Pinpoint the cell where the given text exists, returning its (x, y) midpoint coordinate. 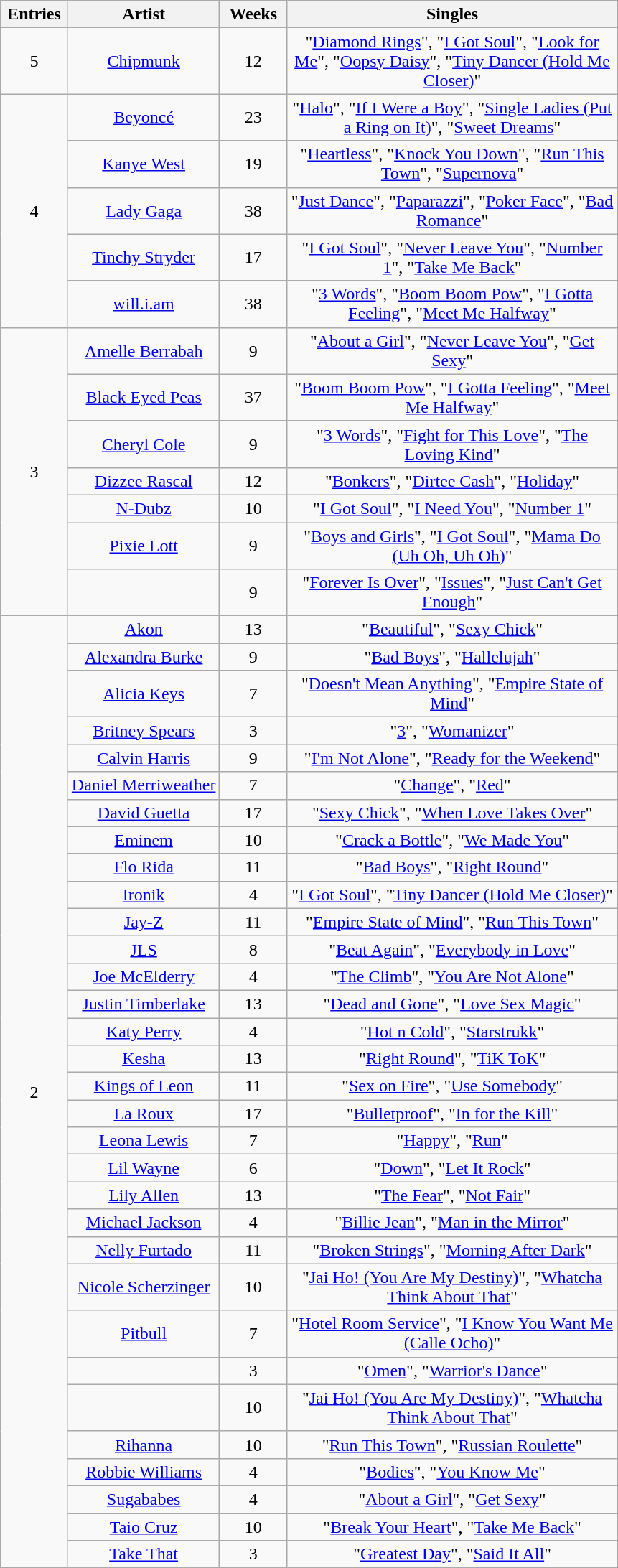
"Empire State of Mind", "Run This Town" (452, 922)
"Boys and Girls", "I Got Soul", "Mama Do (Uh Oh, Uh Oh)" (452, 546)
"Broken Strings", "Morning After Dark" (452, 1250)
N-Dubz (144, 508)
Chipmunk (144, 61)
Leona Lewis (144, 1141)
Weeks (253, 14)
David Guetta (144, 813)
"Dead and Gone", "Love Sex Magic" (452, 1004)
Kings of Leon (144, 1086)
Artist (144, 14)
37 (253, 398)
2 (34, 1092)
"Right Round", "TiK ToK" (452, 1059)
"About a Girl", "Get Sexy" (452, 1499)
Tinchy Stryder (144, 257)
"The Climb", "You Are Not Alone" (452, 976)
Taio Cruz (144, 1527)
Sugababes (144, 1499)
Flo Rida (144, 867)
5 (34, 61)
"I Got Soul", "Tiny Dancer (Hold Me Closer)" (452, 895)
Nicole Scherzinger (144, 1287)
"Happy", "Run" (452, 1141)
Pitbull (144, 1334)
Akon (144, 630)
JLS (144, 949)
"Greatest Day", "Said It All" (452, 1554)
Daniel Merriweather (144, 785)
"Hot n Cold", "Starstrukk" (452, 1032)
Britney Spears (144, 731)
"Bonkers", "Dirtee Cash", "Holiday" (452, 481)
"About a Girl", "Never Leave You", "Get Sexy" (452, 350)
Singles (452, 14)
"Diamond Rings", "I Got Soul", "Look for Me", "Oopsy Daisy", "Tiny Dancer (Hold Me Closer)" (452, 61)
23 (253, 118)
"3 Words", "Boom Boom Pow", "I Gotta Feeling", "Meet Me Halfway" (452, 304)
8 (253, 949)
"Run This Town", "Russian Roulette" (452, 1445)
"Bad Boys", "Hallelujah" (452, 657)
Eminem (144, 840)
Lady Gaga (144, 211)
6 (253, 1168)
"Bodies", "You Know Me" (452, 1472)
"Down", "Let It Rock" (452, 1168)
Pixie Lott (144, 546)
"Doesn't Mean Anything", "Empire State of Mind" (452, 694)
Beyoncé (144, 118)
"3 Words", "Fight for This Love", "The Loving Kind" (452, 444)
"Halo", "If I Were a Boy", "Single Ladies (Put a Ring on It)", "Sweet Dreams" (452, 118)
Joe McElderry (144, 976)
"Boom Boom Pow", "I Gotta Feeling", "Meet Me Halfway" (452, 398)
"I Got Soul", "I Need You", "Number 1" (452, 508)
"Bulletproof", "In for the Kill" (452, 1114)
Nelly Furtado (144, 1250)
19 (253, 164)
Calvin Harris (144, 758)
"Bad Boys", "Right Round" (452, 867)
"Beautiful", "Sexy Chick" (452, 630)
"Change", "Red" (452, 785)
"Hotel Room Service", "I Know You Want Me (Calle Ocho)" (452, 1334)
"Heartless", "Knock You Down", "Run This Town", "Supernova" (452, 164)
"3", "Womanizer" (452, 731)
Katy Perry (144, 1032)
Jay-Z (144, 922)
Alexandra Burke (144, 657)
Cheryl Cole (144, 444)
Rihanna (144, 1445)
"The Fear", "Not Fair" (452, 1195)
Black Eyed Peas (144, 398)
Alicia Keys (144, 694)
"Billie Jean", "Man in the Mirror" (452, 1223)
"Sex on Fire", "Use Somebody" (452, 1086)
Amelle Berrabah (144, 350)
Entries (34, 14)
La Roux (144, 1114)
Lil Wayne (144, 1168)
"Omen", "Warrior's Dance" (452, 1371)
"I'm Not Alone", "Ready for the Weekend" (452, 758)
"Beat Again", "Everybody in Love" (452, 949)
"Just Dance", "Paparazzi", "Poker Face", "Bad Romance" (452, 211)
Justin Timberlake (144, 1004)
Kanye West (144, 164)
Lily Allen (144, 1195)
Dizzee Rascal (144, 481)
Kesha (144, 1059)
"Break Your Heart", "Take Me Back" (452, 1527)
Robbie Williams (144, 1472)
Ironik (144, 895)
"I Got Soul", "Never Leave You", "Number 1", "Take Me Back" (452, 257)
"Sexy Chick", "When Love Takes Over" (452, 813)
"Forever Is Over", "Issues", "Just Can't Get Enough" (452, 593)
Take That (144, 1554)
Michael Jackson (144, 1223)
will.i.am (144, 304)
"Crack a Bottle", "We Made You" (452, 840)
